From the cell containing the given text, extract its center point as [x, y] coordinate. 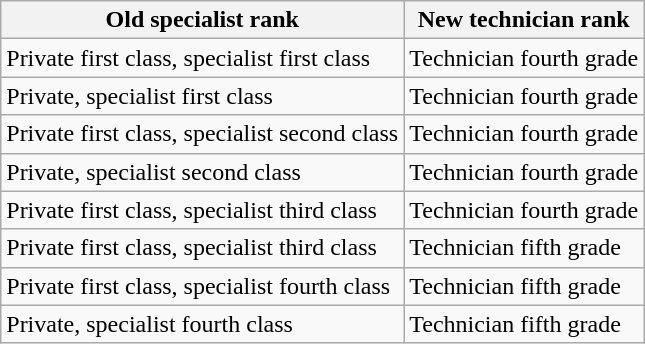
Old specialist rank [202, 20]
Private first class, specialist fourth class [202, 286]
Private first class, specialist second class [202, 134]
Private, specialist first class [202, 96]
New technician rank [524, 20]
Private, specialist fourth class [202, 324]
Private, specialist second class [202, 172]
Private first class, specialist first class [202, 58]
